Return (x, y) of the center of cell containing provided text 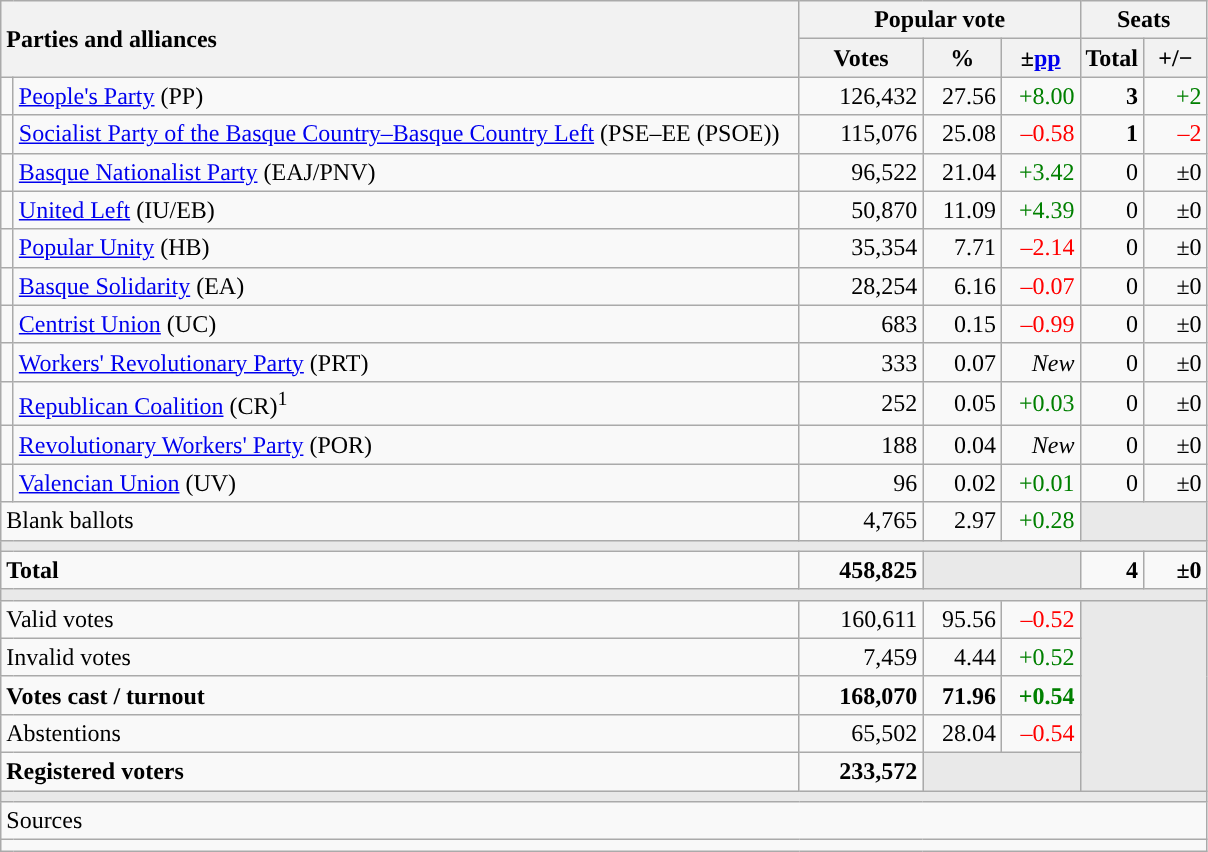
–2.14 (1040, 248)
252 (861, 404)
Socialist Party of the Basque Country–Basque Country Left (PSE–EE (PSOE)) (406, 134)
21.04 (962, 172)
Blank ballots (400, 521)
+2 (1176, 96)
Basque Nationalist Party (EAJ/PNV) (406, 172)
333 (861, 362)
–2 (1176, 134)
11.09 (962, 210)
3 (1112, 96)
683 (861, 324)
6.16 (962, 286)
–0.58 (1040, 134)
4,765 (861, 521)
2.97 (962, 521)
1 (1112, 134)
Workers' Revolutionary Party (PRT) (406, 362)
Votes cast / turnout (400, 695)
168,070 (861, 695)
Republican Coalition (CR)1 (406, 404)
115,076 (861, 134)
35,354 (861, 248)
Popular vote (940, 20)
160,611 (861, 619)
0.05 (962, 404)
4 (1112, 570)
Basque Solidarity (EA) (406, 286)
7.71 (962, 248)
Invalid votes (400, 657)
50,870 (861, 210)
–0.54 (1040, 733)
7,459 (861, 657)
+0.54 (1040, 695)
28.04 (962, 733)
Centrist Union (UC) (406, 324)
96 (861, 483)
People's Party (PP) (406, 96)
65,502 (861, 733)
0.02 (962, 483)
458,825 (861, 570)
+4.39 (1040, 210)
–0.07 (1040, 286)
±pp (1040, 58)
95.56 (962, 619)
Parties and alliances (400, 39)
Sources (604, 821)
0.15 (962, 324)
71.96 (962, 695)
Revolutionary Workers' Party (POR) (406, 445)
+0.28 (1040, 521)
4.44 (962, 657)
Abstentions (400, 733)
0.07 (962, 362)
Registered voters (400, 772)
Votes (861, 58)
Valencian Union (UV) (406, 483)
+0.52 (1040, 657)
0.04 (962, 445)
+3.42 (1040, 172)
+8.00 (1040, 96)
27.56 (962, 96)
–0.52 (1040, 619)
Popular Unity (HB) (406, 248)
–0.99 (1040, 324)
233,572 (861, 772)
+0.01 (1040, 483)
188 (861, 445)
United Left (IU/EB) (406, 210)
25.08 (962, 134)
Seats (1144, 20)
+0.03 (1040, 404)
Valid votes (400, 619)
+/− (1176, 58)
% (962, 58)
126,432 (861, 96)
96,522 (861, 172)
28,254 (861, 286)
